Extract the (X, Y) coordinate from the center of the cell holding the provided text.  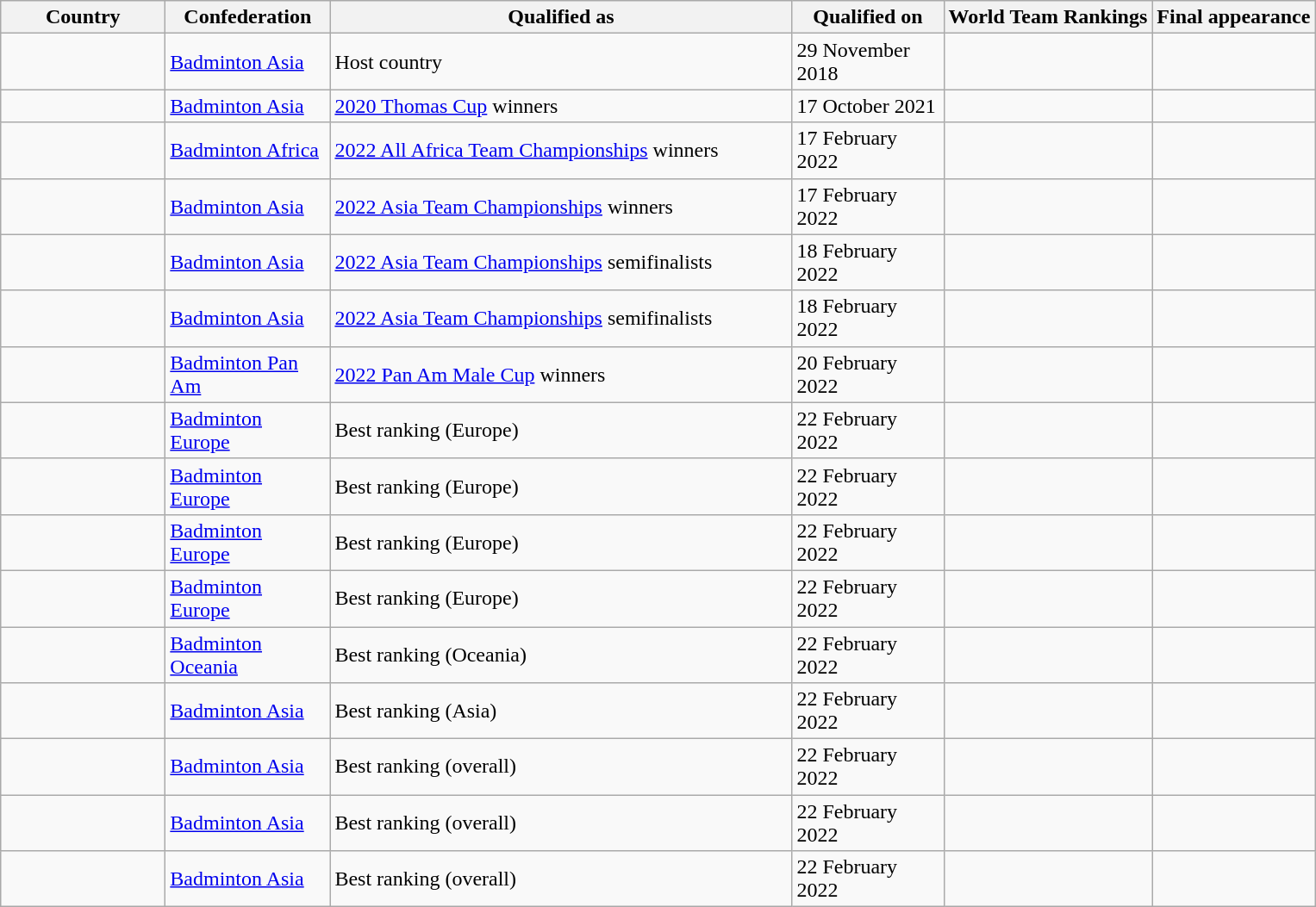
2022 Asia Team Championships winners (561, 207)
2022 All Africa Team Championships winners (561, 150)
Badminton Oceania (248, 655)
2022 Pan Am Male Cup winners (561, 374)
Qualified as (561, 17)
20 February 2022 (868, 374)
Best ranking (Oceania) (561, 655)
Final appearance (1234, 17)
29 November 2018 (868, 62)
Badminton Africa (248, 150)
17 October 2021 (868, 106)
Qualified on (868, 17)
Best ranking (Asia) (561, 711)
Badminton Pan Am (248, 374)
World Team Rankings (1048, 17)
Confederation (248, 17)
2020 Thomas Cup winners (561, 106)
Country (83, 17)
Host country (561, 62)
